Locate the cell with the specified text and output its [X, Y] center coordinate. 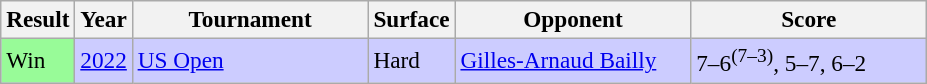
Gilles-Arnaud Bailly [573, 60]
Hard [412, 60]
Score [809, 19]
Win [38, 60]
Tournament [250, 19]
Surface [412, 19]
2022 [104, 60]
7–6(7–3), 5–7, 6–2 [809, 60]
Year [104, 19]
US Open [250, 60]
Opponent [573, 19]
Result [38, 19]
